Pinpoint the cell where the given text exists, returning its [x, y] midpoint coordinate. 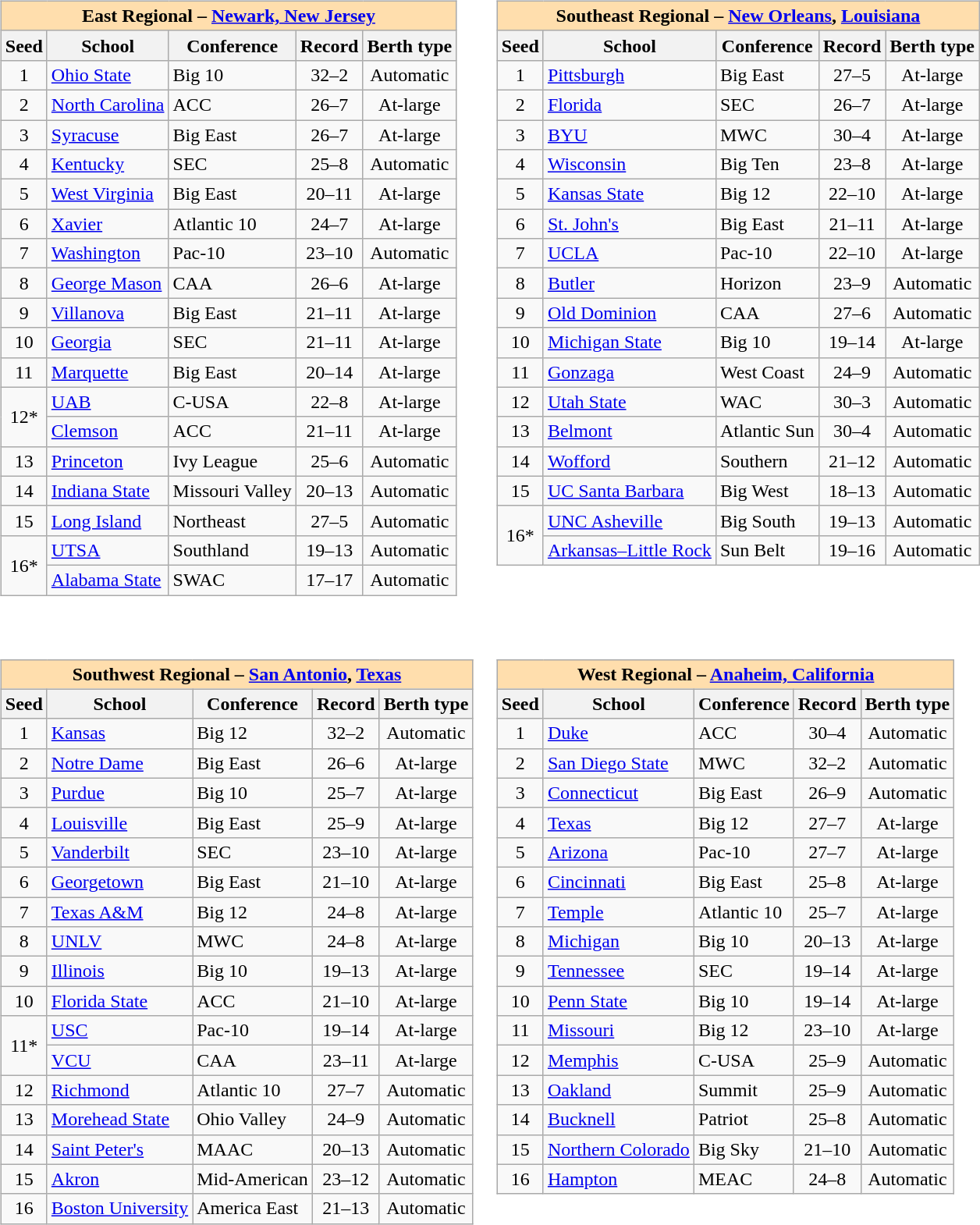
UNC Asheville [629, 520]
Hampton [618, 1179]
Princeton [108, 461]
Washington [108, 254]
Florida [629, 105]
Arizona [618, 852]
Kansas [119, 733]
Big Ten [767, 165]
Oakland [618, 1090]
Purdue [119, 793]
Texas [618, 822]
Tennessee [618, 971]
UNLV [119, 942]
23–12 [346, 1179]
Southern [767, 461]
Southeast Regional – New Orleans, Louisiana [738, 16]
Sun Belt [767, 550]
Texas A&M [119, 912]
Wofford [629, 461]
Memphis [618, 1060]
23–9 [852, 283]
UC Santa Barbara [629, 491]
Long Island [108, 520]
Michigan State [629, 343]
Belmont [629, 431]
11* [23, 1046]
Indiana State [108, 491]
West Coast [767, 372]
SWAC [233, 580]
Syracuse [108, 135]
Kentucky [108, 165]
George Mason [108, 283]
Villanova [108, 313]
VCU [119, 1060]
North Carolina [108, 105]
Arkansas–Little Rock [629, 550]
Old Dominion [629, 313]
Bucknell [618, 1120]
San Diego State [618, 763]
Gonzaga [629, 372]
UCLA [629, 254]
Southland [233, 550]
Boston University [119, 1209]
Morehead State [119, 1120]
Southwest Regional – San Antonio, Texas [237, 674]
West Regional – Anaheim, California [726, 674]
Atlantic Sun [767, 431]
East Regional – Newark, New Jersey [228, 16]
Notre Dame [119, 763]
Temple [618, 912]
Michigan [618, 942]
America East [253, 1209]
Kansas State [629, 194]
Utah State [629, 402]
20–14 [329, 372]
Pittsburgh [629, 75]
Missouri [618, 1031]
MEAC [744, 1179]
Mid-American [253, 1179]
Georgetown [119, 882]
22–8 [329, 402]
Florida State [119, 1001]
Big Sky [744, 1149]
Connecticut [618, 793]
St. John's [629, 224]
Vanderbilt [119, 852]
Louisville [119, 822]
Big South [767, 520]
Penn State [618, 1001]
Saint Peter's [119, 1149]
17–17 [329, 580]
30–3 [852, 402]
23–8 [852, 165]
27–6 [852, 313]
West Virginia [108, 194]
Patriot [744, 1120]
25–6 [329, 461]
Ohio Valley [253, 1120]
Akron [119, 1179]
23–11 [346, 1060]
Richmond [119, 1090]
26–9 [827, 793]
19–16 [852, 550]
21–13 [346, 1209]
12* [23, 417]
MAAC [253, 1149]
24–7 [329, 224]
Duke [618, 733]
21–12 [852, 461]
UTSA [108, 550]
Summit [744, 1090]
UAB [108, 402]
Georgia [108, 343]
Butler [629, 283]
BYU [629, 135]
Illinois [119, 971]
18–13 [852, 491]
Horizon [767, 283]
20–11 [329, 194]
Northeast [233, 520]
Cincinnati [618, 882]
Wisconsin [629, 165]
Marquette [108, 372]
Ohio State [108, 75]
Missouri Valley [233, 491]
WAC [767, 402]
Big West [767, 491]
USC [119, 1031]
Alabama State [108, 580]
Ivy League [233, 461]
Northern Colorado [618, 1149]
Clemson [108, 431]
Xavier [108, 224]
